Return [x, y] of the center of cell containing provided text 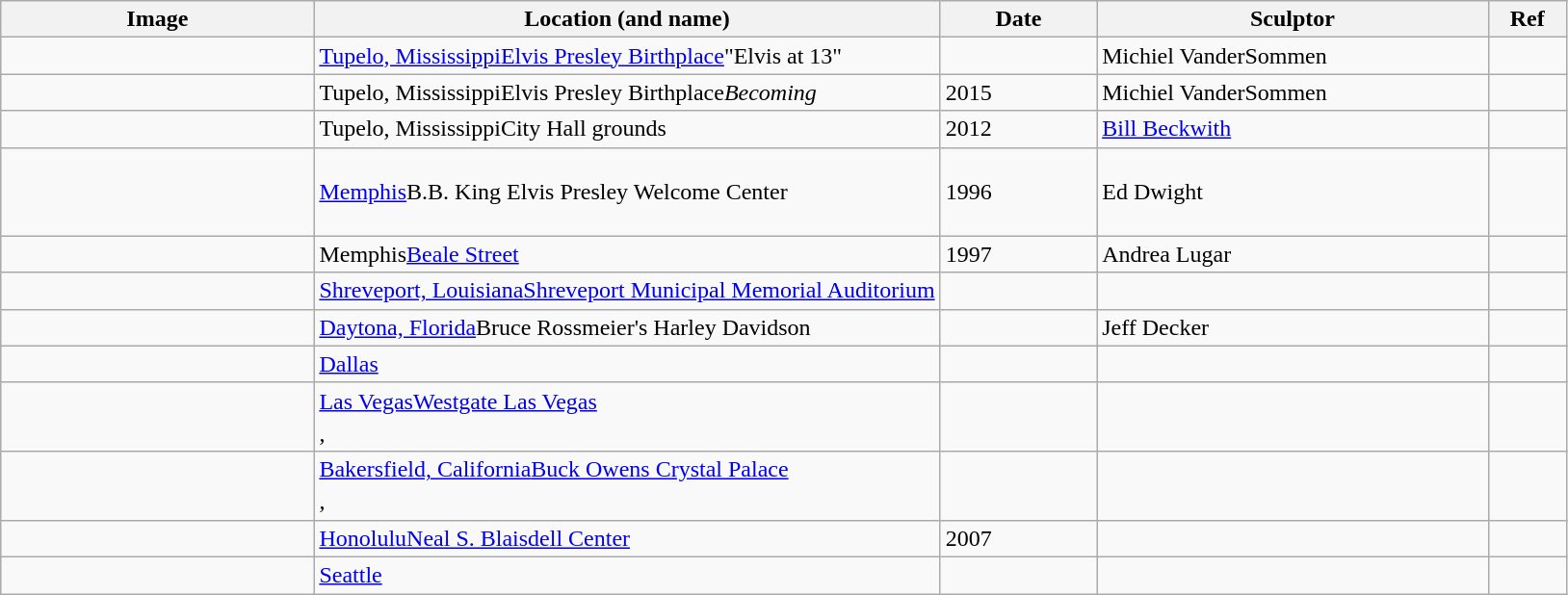
Dallas [627, 364]
Bill Beckwith [1293, 129]
Sculptor [1293, 19]
Shreveport, LouisianaShreveport Municipal Memorial Auditorium [627, 291]
HonoluluNeal S. Blaisdell Center [627, 538]
Date [1019, 19]
2015 [1019, 92]
Tupelo, MississippiCity Hall grounds [627, 129]
Las VegasWestgate Las Vegas, [627, 417]
Daytona, FloridaBruce Rossmeier's Harley Davidson [627, 327]
Seattle [627, 575]
1997 [1019, 254]
MemphisB.B. King Elvis Presley Welcome Center [627, 192]
2012 [1019, 129]
Ed Dwight [1293, 192]
2007 [1019, 538]
1996 [1019, 192]
MemphisBeale Street [627, 254]
Tupelo, MississippiElvis Presley BirthplaceBecoming [627, 92]
Andrea Lugar [1293, 254]
Ref [1528, 19]
Location (and name) [627, 19]
Image [158, 19]
Bakersfield, CaliforniaBuck Owens Crystal Palace, [627, 486]
Jeff Decker [1293, 327]
Tupelo, MississippiElvis Presley Birthplace"Elvis at 13" [627, 56]
